Extract the [X, Y] coordinate from the center of the cell holding the provided text.  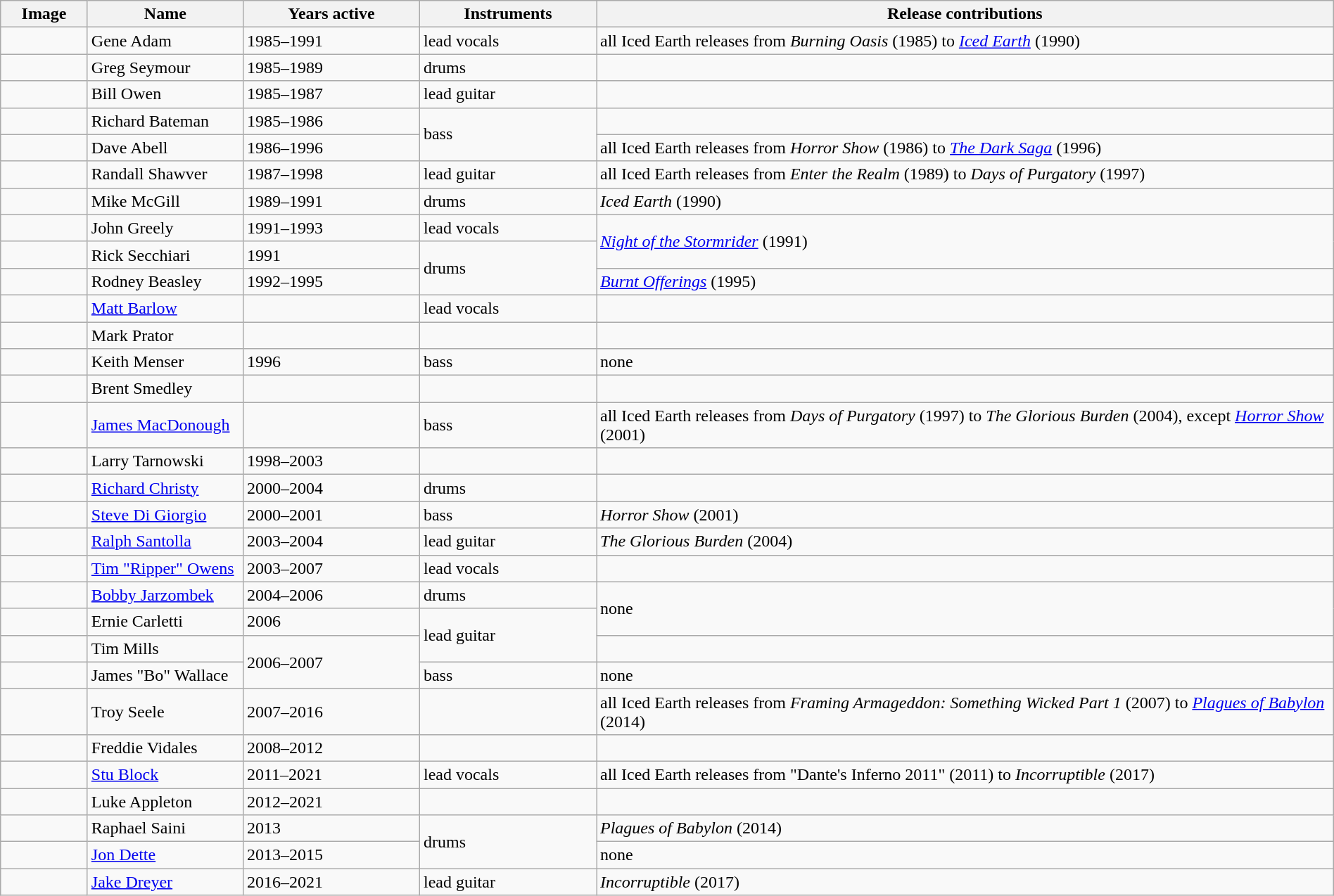
Tim "Ripper" Owens [165, 568]
1985–1989 [331, 68]
all Iced Earth releases from Framing Armageddon: Something Wicked Part 1 (2007) to Plagues of Babylon (2014) [965, 712]
Night of the Stormrider (1991) [965, 241]
all Iced Earth releases from "Dante's Inferno 2011" (2011) to Incorruptible (2017) [965, 774]
Steve Di Giorgio [165, 515]
Years active [331, 14]
Mike McGill [165, 201]
Greg Seymour [165, 68]
Luke Appleton [165, 801]
2006 [331, 622]
2013 [331, 828]
Rodney Beasley [165, 281]
Burnt Offerings (1995) [965, 281]
1987–1998 [331, 174]
1985–1986 [331, 121]
Iced Earth (1990) [965, 201]
Larry Tarnowski [165, 461]
Troy Seele [165, 712]
Keith Menser [165, 362]
1985–1987 [331, 94]
Bobby Jarzombek [165, 595]
Instruments [508, 14]
2011–2021 [331, 774]
1985–1991 [331, 41]
1986–1996 [331, 148]
Ralph Santolla [165, 542]
Tim Mills [165, 648]
Freddie Vidales [165, 748]
all Iced Earth releases from Days of Purgatory (1997) to The Glorious Burden (2004), except Horror Show (2001) [965, 425]
2016–2021 [331, 882]
Brent Smedley [165, 389]
all Iced Earth releases from Enter the Realm (1989) to Days of Purgatory (1997) [965, 174]
2013–2015 [331, 855]
1998–2003 [331, 461]
Stu Block [165, 774]
Plagues of Babylon (2014) [965, 828]
Image [44, 14]
2008–2012 [331, 748]
Matt Barlow [165, 308]
all Iced Earth releases from Horror Show (1986) to The Dark Saga (1996) [965, 148]
Bill Owen [165, 94]
all Iced Earth releases from Burning Oasis (1985) to Iced Earth (1990) [965, 41]
Randall Shawver [165, 174]
2000–2001 [331, 515]
1992–1995 [331, 281]
Raphael Saini [165, 828]
The Glorious Burden (2004) [965, 542]
Name [165, 14]
Jake Dreyer [165, 882]
2006–2007 [331, 662]
2003–2004 [331, 542]
2003–2007 [331, 568]
1991–1993 [331, 228]
Mark Prator [165, 335]
2007–2016 [331, 712]
Richard Bateman [165, 121]
James MacDonough [165, 425]
2012–2021 [331, 801]
Ernie Carletti [165, 622]
1989–1991 [331, 201]
Release contributions [965, 14]
John Greely [165, 228]
1996 [331, 362]
2004–2006 [331, 595]
1991 [331, 255]
Rick Secchiari [165, 255]
Horror Show (2001) [965, 515]
Incorruptible (2017) [965, 882]
Richard Christy [165, 488]
Dave Abell [165, 148]
James "Bo" Wallace [165, 675]
2000–2004 [331, 488]
Jon Dette [165, 855]
Gene Adam [165, 41]
